Return (X, Y) of the center of cell containing provided text 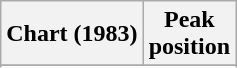
Chart (1983) (72, 34)
Peakposition (189, 34)
